Determine the (X, Y) coordinate at the center of the cell enclosing the given text.  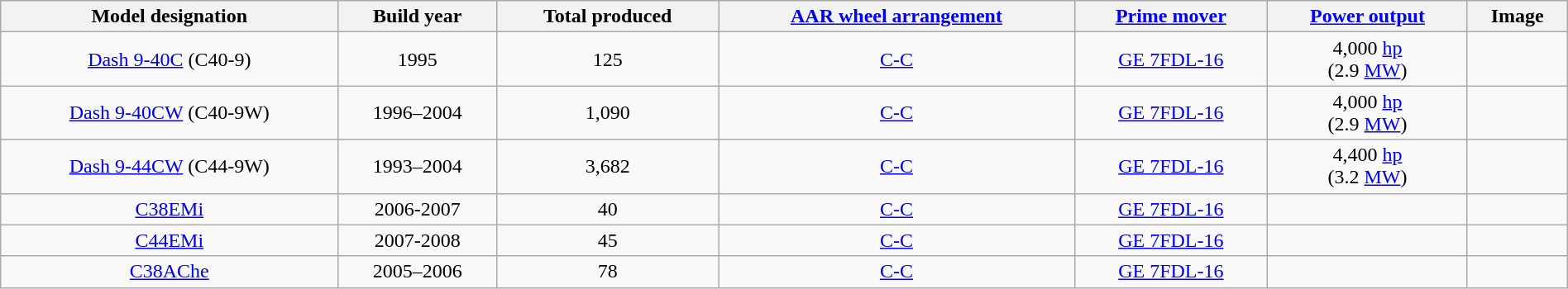
Dash 9-40CW (C40-9W) (170, 112)
C38AChe (170, 272)
Total produced (608, 17)
AAR wheel arrangement (896, 17)
45 (608, 240)
Model designation (170, 17)
1995 (418, 59)
C44EMi (170, 240)
Prime mover (1171, 17)
Dash 9-44CW (C44-9W) (170, 167)
78 (608, 272)
2006-2007 (418, 209)
4,400 hp(3.2 MW) (1368, 167)
1993–2004 (418, 167)
3,682 (608, 167)
Image (1517, 17)
1996–2004 (418, 112)
40 (608, 209)
2005–2006 (418, 272)
Power output (1368, 17)
125 (608, 59)
2007-2008 (418, 240)
C38EMi (170, 209)
Dash 9-40C (C40-9) (170, 59)
Build year (418, 17)
1,090 (608, 112)
